For the text-containing cell, return its midpoint in [X, Y] coordinate format. 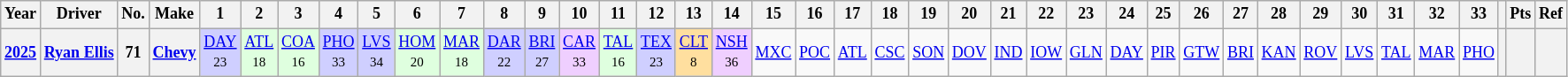
KAN [1279, 52]
1 [220, 14]
TAL16 [618, 52]
27 [1241, 14]
11 [618, 14]
Year [21, 14]
PHO [1480, 52]
8 [504, 14]
10 [580, 14]
Make [174, 14]
29 [1320, 14]
CAR33 [580, 52]
13 [694, 14]
COA16 [299, 52]
IND [1009, 52]
Driver [79, 14]
30 [1359, 14]
32 [1437, 14]
GTW [1202, 52]
33 [1480, 14]
Chevy [174, 52]
15 [773, 14]
19 [929, 14]
22 [1046, 14]
MXC [773, 52]
LVS [1359, 52]
No. [133, 14]
24 [1126, 14]
DAY23 [220, 52]
71 [133, 52]
23 [1086, 14]
16 [815, 14]
BRI [1241, 52]
DAY [1126, 52]
21 [1009, 14]
DOV [969, 52]
ATL [852, 52]
MAR [1437, 52]
2025 [21, 52]
3 [299, 14]
Ref [1551, 14]
14 [731, 14]
TEX23 [657, 52]
12 [657, 14]
PIR [1163, 52]
Ryan Ellis [79, 52]
6 [418, 14]
ROV [1320, 52]
NSH36 [731, 52]
7 [462, 14]
ATL18 [259, 52]
31 [1396, 14]
CLT8 [694, 52]
CSC [890, 52]
GLN [1086, 52]
20 [969, 14]
LVS34 [377, 52]
TAL [1396, 52]
SON [929, 52]
BRI27 [542, 52]
4 [338, 14]
MAR18 [462, 52]
PHO33 [338, 52]
Pts [1520, 14]
DAR22 [504, 52]
25 [1163, 14]
28 [1279, 14]
18 [890, 14]
2 [259, 14]
26 [1202, 14]
IOW [1046, 52]
9 [542, 14]
HOM20 [418, 52]
POC [815, 52]
5 [377, 14]
17 [852, 14]
